From the cell containing the given text, extract its center point as [X, Y] coordinate. 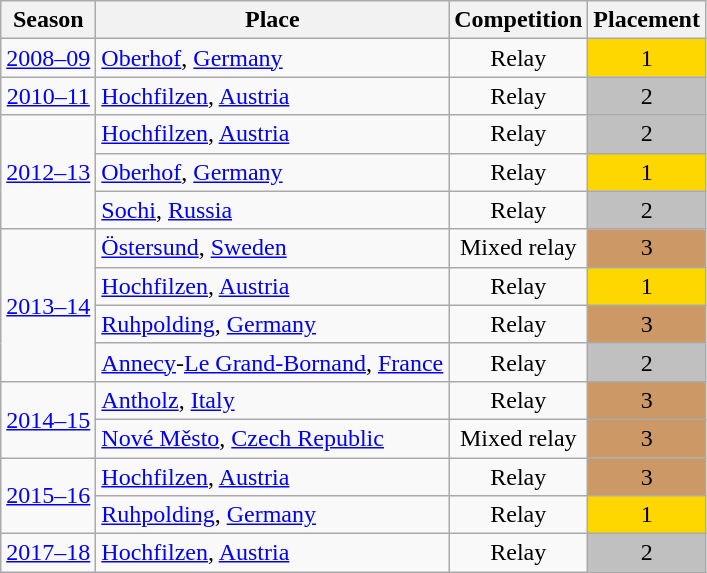
Östersund, Sweden [272, 248]
2010–11 [48, 96]
2017–18 [48, 553]
Placement [647, 20]
Annecy-Le Grand-Bornand, France [272, 362]
Sochi, Russia [272, 210]
2013–14 [48, 305]
2014–15 [48, 419]
Antholz, Italy [272, 400]
2015–16 [48, 496]
Competition [518, 20]
2008–09 [48, 58]
Season [48, 20]
2012–13 [48, 172]
Nové Město, Czech Republic [272, 438]
Place [272, 20]
